Capture the cell that displays the provided text and extract its (x, y) central coordinate. 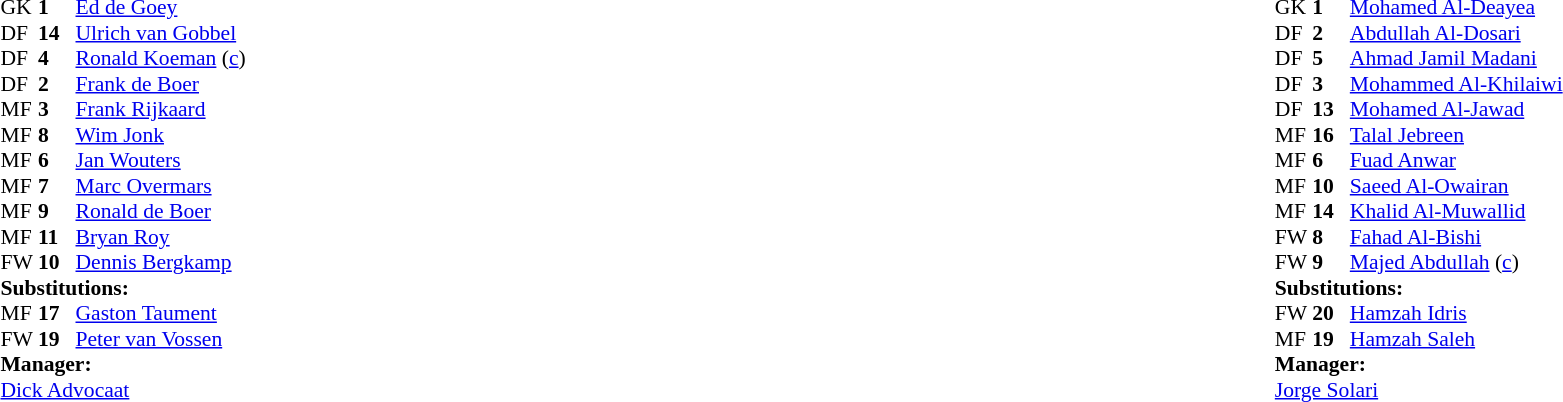
Frank de Boer (161, 84)
Wim Jonk (161, 135)
Marc Overmars (161, 186)
Fuad Anwar (1456, 161)
Mohammed Al-Khilaiwi (1456, 84)
11 (57, 237)
7 (57, 186)
17 (57, 313)
Hamzah Idris (1456, 313)
Ronald Koeman (c) (161, 59)
Peter van Vossen (161, 339)
Khalid Al-Muwallid (1456, 211)
16 (1331, 135)
Talal Jebreen (1456, 135)
Jan Wouters (161, 161)
Fahad Al-Bishi (1456, 237)
Bryan Roy (161, 237)
Mohamed Al-Jawad (1456, 109)
Gaston Taument (161, 313)
Majed Abdullah (c) (1456, 263)
Ronald de Boer (161, 211)
Frank Rijkaard (161, 109)
Saeed Al-Owairan (1456, 186)
20 (1331, 313)
Ahmad Jamil Madani (1456, 59)
5 (1331, 59)
Ulrich van Gobbel (161, 33)
Abdullah Al-Dosari (1456, 33)
Hamzah Saleh (1456, 339)
13 (1331, 109)
4 (57, 59)
Dennis Bergkamp (161, 263)
